Scan for the cell matching the given text and deliver its [x, y] coordinate at center. 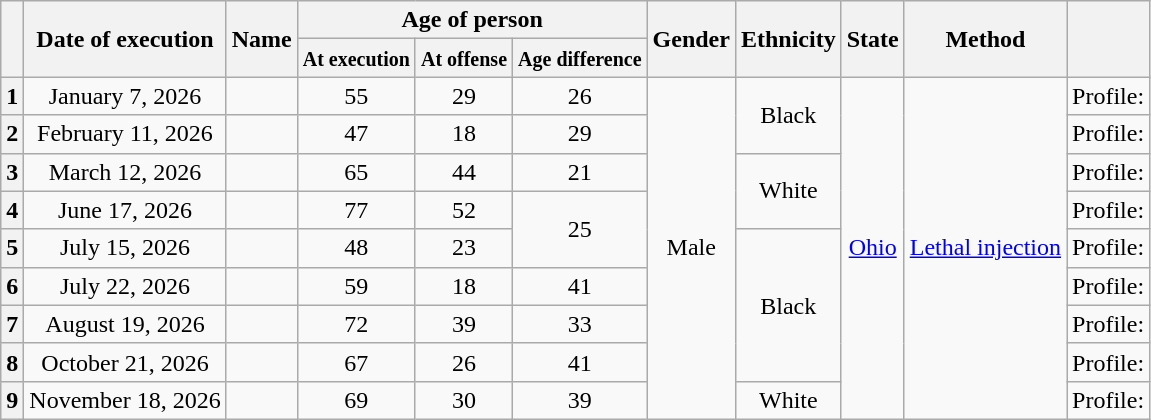
State [872, 39]
At execution [356, 58]
4 [12, 210]
72 [356, 324]
67 [356, 362]
25 [580, 229]
30 [464, 400]
65 [356, 172]
8 [12, 362]
July 22, 2026 [125, 286]
October 21, 2026 [125, 362]
Gender [691, 39]
69 [356, 400]
March 12, 2026 [125, 172]
23 [464, 248]
Name [262, 39]
July 15, 2026 [125, 248]
At offense [464, 58]
June 17, 2026 [125, 210]
Ohio [872, 248]
Age difference [580, 58]
1 [12, 96]
77 [356, 210]
52 [464, 210]
44 [464, 172]
33 [580, 324]
55 [356, 96]
Age of person [472, 20]
2 [12, 134]
November 18, 2026 [125, 400]
21 [580, 172]
Date of execution [125, 39]
January 7, 2026 [125, 96]
48 [356, 248]
7 [12, 324]
3 [12, 172]
Lethal injection [985, 248]
Method [985, 39]
Ethnicity [788, 39]
5 [12, 248]
August 19, 2026 [125, 324]
9 [12, 400]
February 11, 2026 [125, 134]
59 [356, 286]
6 [12, 286]
47 [356, 134]
Male [691, 248]
